Find where the given text appears and provide that cell's center as (X, Y) coordinate. 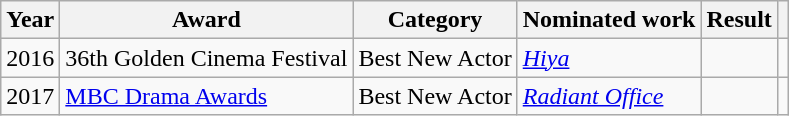
MBC Drama Awards (206, 96)
Year (30, 20)
Hiya (609, 58)
36th Golden Cinema Festival (206, 58)
2016 (30, 58)
Category (435, 20)
Award (206, 20)
Nominated work (609, 20)
Radiant Office (609, 96)
Result (739, 20)
2017 (30, 96)
